Output the (X, Y) coordinate of the center of the cell containing the given text.  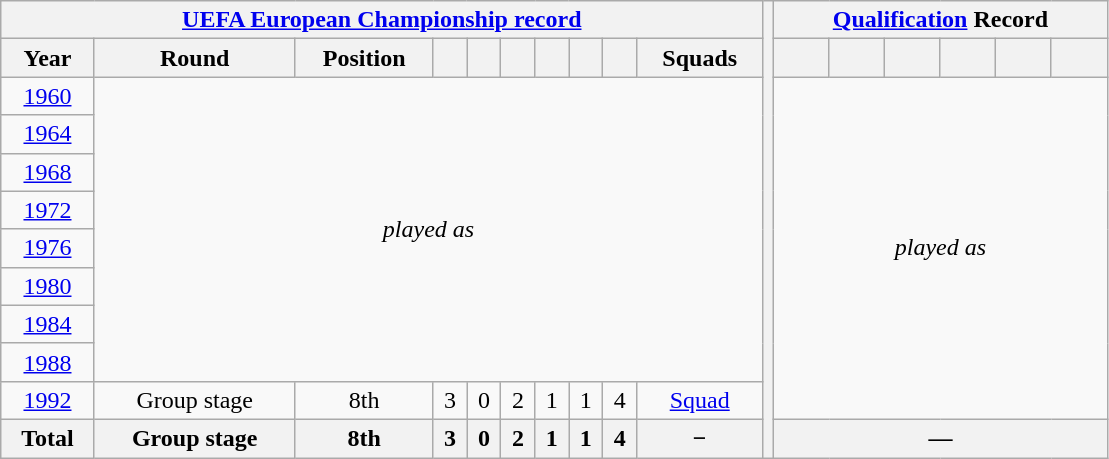
1972 (48, 210)
− (700, 438)
Year (48, 58)
1976 (48, 248)
1960 (48, 96)
— (940, 438)
1964 (48, 134)
1980 (48, 286)
Round (194, 58)
Squad (700, 400)
Squads (700, 58)
1984 (48, 324)
Position (364, 58)
1992 (48, 400)
1988 (48, 362)
UEFA European Championship record (382, 20)
1968 (48, 172)
Qualification Record (940, 20)
Total (48, 438)
